Output the (X, Y) coordinate of the center of the cell containing the given text.  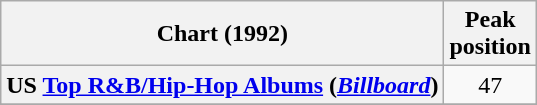
US Top R&B/Hip-Hop Albums (Billboard) (222, 85)
47 (490, 85)
Peak position (490, 34)
Chart (1992) (222, 34)
